From the cell containing the given text, extract its center point as [x, y] coordinate. 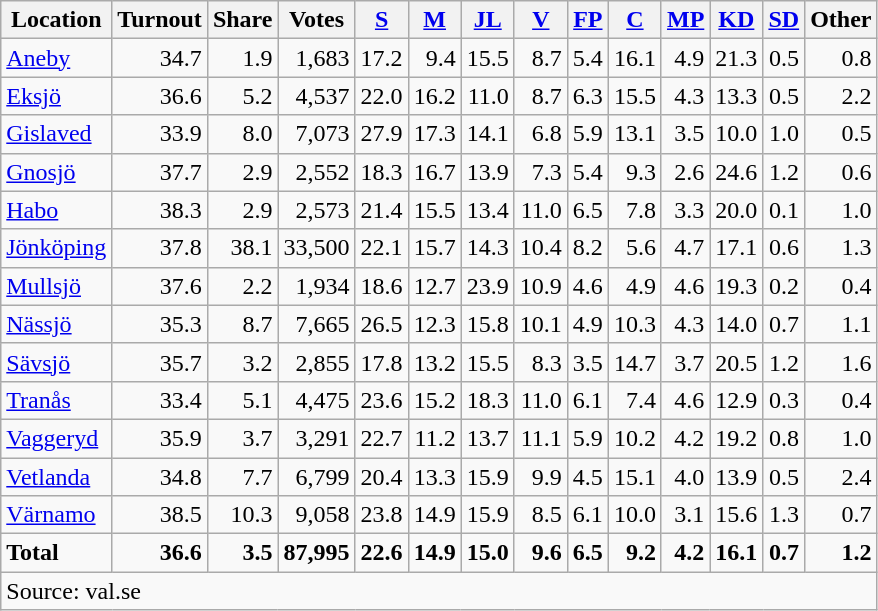
4.5 [588, 477]
34.7 [160, 58]
15.2 [434, 400]
9,058 [316, 515]
12.3 [434, 324]
15.0 [488, 553]
13.1 [634, 134]
35.7 [160, 362]
8.5 [540, 515]
26.5 [382, 324]
87,995 [316, 553]
20.0 [736, 210]
13.7 [488, 438]
19.3 [736, 286]
22.6 [382, 553]
8.0 [242, 134]
Jönköping [56, 248]
11.2 [434, 438]
6,799 [316, 477]
2,573 [316, 210]
7.7 [242, 477]
24.6 [736, 172]
M [434, 20]
7.3 [540, 172]
8.2 [588, 248]
12.7 [434, 286]
14.7 [634, 362]
Värnamo [56, 515]
Sävsjö [56, 362]
4.0 [685, 477]
14.0 [736, 324]
Mullsjö [56, 286]
0.3 [784, 400]
7,665 [316, 324]
35.9 [160, 438]
19.2 [736, 438]
38.5 [160, 515]
5.2 [242, 96]
33.9 [160, 134]
9.3 [634, 172]
2.6 [685, 172]
20.5 [736, 362]
37.7 [160, 172]
27.9 [382, 134]
21.4 [382, 210]
4,537 [316, 96]
5.1 [242, 400]
9.6 [540, 553]
8.3 [540, 362]
9.9 [540, 477]
37.6 [160, 286]
2,855 [316, 362]
3,291 [316, 438]
3.1 [685, 515]
15.6 [736, 515]
22.1 [382, 248]
Votes [316, 20]
23.6 [382, 400]
33,500 [316, 248]
38.3 [160, 210]
6.3 [588, 96]
17.2 [382, 58]
KD [736, 20]
Location [56, 20]
10.2 [634, 438]
13.4 [488, 210]
2.4 [841, 477]
7,073 [316, 134]
14.3 [488, 248]
FP [588, 20]
33.4 [160, 400]
17.3 [434, 134]
Aneby [56, 58]
9.4 [434, 58]
23.9 [488, 286]
MP [685, 20]
Tranås [56, 400]
5.6 [634, 248]
10.9 [540, 286]
V [540, 20]
Habo [56, 210]
22.0 [382, 96]
15.1 [634, 477]
13.2 [434, 362]
9.2 [634, 553]
11.1 [540, 438]
12.9 [736, 400]
7.4 [634, 400]
1.9 [242, 58]
20.4 [382, 477]
7.8 [634, 210]
1.6 [841, 362]
Vetlanda [56, 477]
4.7 [685, 248]
21.3 [736, 58]
Gnosjö [56, 172]
Total [56, 553]
0.1 [784, 210]
15.7 [434, 248]
3.2 [242, 362]
Gislaved [56, 134]
1,683 [316, 58]
Other [841, 20]
17.1 [736, 248]
38.1 [242, 248]
6.8 [540, 134]
16.2 [434, 96]
S [382, 20]
1,934 [316, 286]
37.8 [160, 248]
23.8 [382, 515]
JL [488, 20]
Eksjö [56, 96]
Nässjö [56, 324]
1.1 [841, 324]
17.8 [382, 362]
Source: val.se [439, 591]
14.1 [488, 134]
Turnout [160, 20]
C [634, 20]
SD [784, 20]
Vaggeryd [56, 438]
18.6 [382, 286]
16.7 [434, 172]
4,475 [316, 400]
35.3 [160, 324]
10.1 [540, 324]
Share [242, 20]
34.8 [160, 477]
0.2 [784, 286]
3.3 [685, 210]
15.8 [488, 324]
2,552 [316, 172]
10.4 [540, 248]
22.7 [382, 438]
